Find where the given text appears and provide that cell's center as [x, y] coordinate. 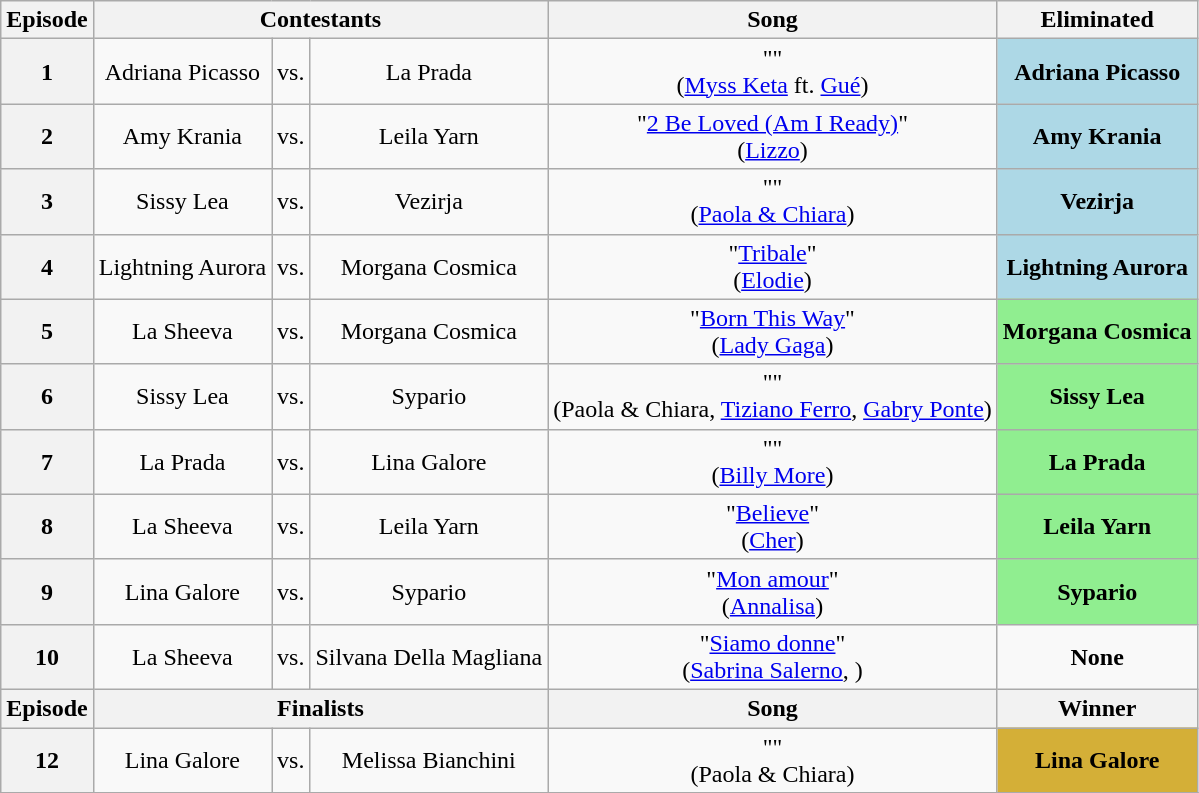
9 [47, 592]
""(Myss Keta ft. Gué) [773, 72]
10 [47, 656]
7 [47, 462]
Winner [1097, 708]
2 [47, 136]
"Born This Way"(Lady Gaga) [773, 332]
6 [47, 396]
"Siamo donne"(Sabrina Salerno, ) [773, 656]
Contestants [320, 20]
""(Billy More) [773, 462]
4 [47, 266]
None [1097, 656]
"Mon amour"(Annalisa) [773, 592]
"2 Be Loved (Am I Ready)"(Lizzo) [773, 136]
Silvana Della Magliana [429, 656]
Eliminated [1097, 20]
8 [47, 526]
""(Paola & Chiara, Tiziano Ferro, Gabry Ponte) [773, 396]
Finalists [320, 708]
3 [47, 202]
"Tribale"(Elodie) [773, 266]
1 [47, 72]
5 [47, 332]
12 [47, 760]
Melissa Bianchini [429, 760]
"Believe"(Cher) [773, 526]
